Determine the (X, Y) coordinate at the center of the cell enclosing the given text.  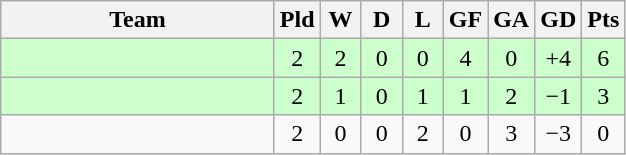
+4 (558, 58)
L (422, 20)
Pld (297, 20)
−1 (558, 96)
D (382, 20)
Pts (604, 20)
GD (558, 20)
4 (465, 58)
−3 (558, 134)
6 (604, 58)
GF (465, 20)
GA (512, 20)
W (340, 20)
Team (138, 20)
